Pinpoint the cell where the given text exists, returning its (x, y) midpoint coordinate. 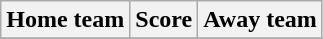
Home team (66, 20)
Away team (260, 20)
Score (164, 20)
